Scan for the cell matching the given text and deliver its [x, y] coordinate at center. 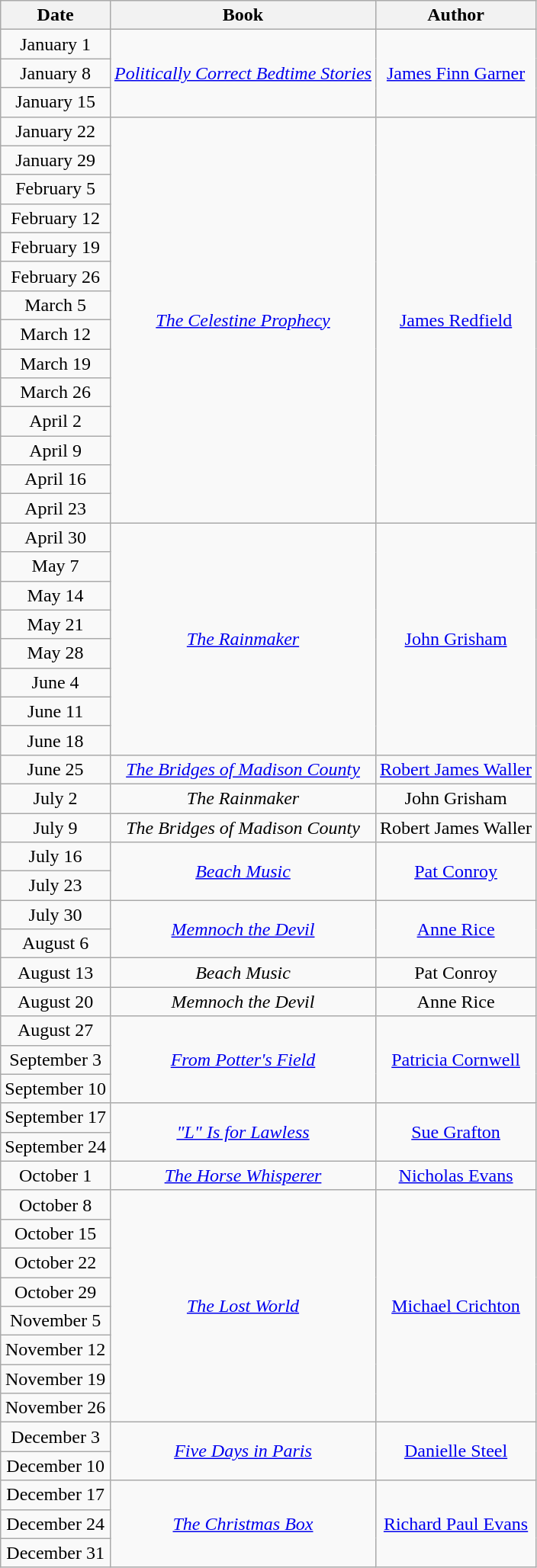
January 29 [56, 160]
August 20 [56, 1002]
February 5 [56, 189]
October 15 [56, 1233]
January 1 [56, 44]
July 23 [56, 886]
Michael Crichton [456, 1306]
December 10 [56, 1466]
September 17 [56, 1117]
April 16 [56, 479]
August 6 [56, 944]
January 8 [56, 73]
April 2 [56, 422]
May 7 [56, 566]
April 23 [56, 508]
December 17 [56, 1495]
August 27 [56, 1031]
July 30 [56, 915]
February 12 [56, 218]
May 28 [56, 653]
October 29 [56, 1292]
James Redfield [456, 320]
Date [56, 15]
Patricia Cornwell [456, 1060]
July 9 [56, 827]
November 5 [56, 1321]
Nicholas Evans [456, 1175]
June 4 [56, 682]
February 19 [56, 247]
September 3 [56, 1060]
Danielle Steel [456, 1451]
May 14 [56, 595]
October 1 [56, 1175]
June 18 [56, 740]
May 21 [56, 624]
October 8 [56, 1204]
July 16 [56, 857]
October 22 [56, 1262]
November 19 [56, 1379]
July 2 [56, 798]
The Lost World [243, 1306]
December 31 [56, 1553]
September 10 [56, 1089]
Five Days in Paris [243, 1451]
James Finn Garner [456, 73]
June 11 [56, 711]
The Horse Whisperer [243, 1175]
November 26 [56, 1408]
March 5 [56, 305]
August 13 [56, 973]
January 22 [56, 131]
June 25 [56, 769]
March 26 [56, 393]
April 9 [56, 451]
April 30 [56, 537]
March 19 [56, 364]
December 24 [56, 1524]
Author [456, 15]
December 3 [56, 1437]
"L" Is for Lawless [243, 1132]
February 26 [56, 276]
January 15 [56, 102]
From Potter's Field [243, 1060]
Richard Paul Evans [456, 1524]
The Celestine Prophecy [243, 320]
Politically Correct Bedtime Stories [243, 73]
Book [243, 15]
Sue Grafton [456, 1132]
The Christmas Box [243, 1524]
March 12 [56, 334]
November 12 [56, 1350]
September 24 [56, 1146]
